Find where the given text appears and provide that cell's center as (X, Y) coordinate. 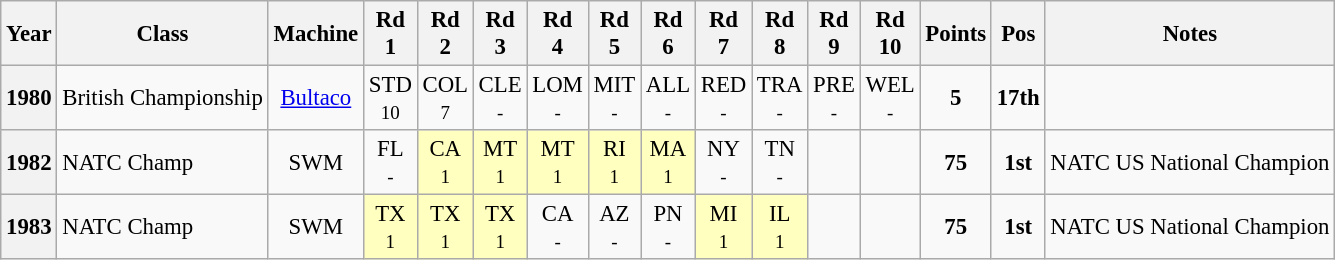
Year (29, 34)
COL7 (445, 98)
Bultaco (316, 98)
Rd7 (723, 34)
IL1 (780, 228)
TRA- (780, 98)
Rd4 (558, 34)
TN- (780, 162)
FL- (391, 162)
AZ- (614, 228)
STD10 (391, 98)
MI1 (723, 228)
Points (956, 34)
Machine (316, 34)
PN- (668, 228)
17th (1018, 98)
CA1 (445, 162)
Pos (1018, 34)
Rd5 (614, 34)
MIT- (614, 98)
5 (956, 98)
LOM- (558, 98)
NY- (723, 162)
ALL- (668, 98)
Rd10 (890, 34)
Rd1 (391, 34)
Notes (1190, 34)
1982 (29, 162)
Rd9 (834, 34)
CLE- (500, 98)
British Championship (162, 98)
CA- (558, 228)
MA1 (668, 162)
WEL- (890, 98)
RED- (723, 98)
Rd2 (445, 34)
Rd3 (500, 34)
RI1 (614, 162)
PRE- (834, 98)
Class (162, 34)
1980 (29, 98)
Rd8 (780, 34)
1983 (29, 228)
Rd6 (668, 34)
